Determine the (x, y) coordinate at the center of the cell enclosing the given text.  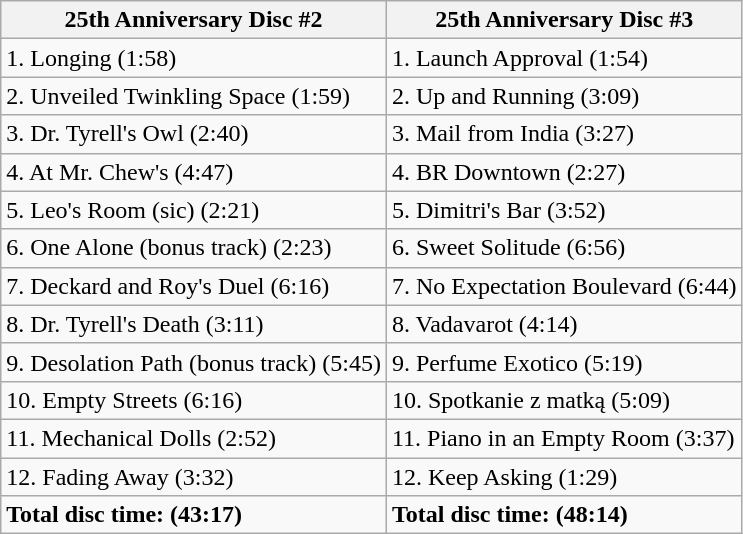
6. Sweet Solitude (6:56) (564, 248)
11. Mechanical Dolls (2:52) (194, 438)
12. Keep Asking (1:29) (564, 477)
3. Mail from India (3:27) (564, 134)
5. Leo's Room (sic) (2:21) (194, 210)
1. Launch Approval (1:54) (564, 58)
3. Dr. Tyrell's Owl (2:40) (194, 134)
10. Spotkanie z matką (5:09) (564, 400)
2. Unveiled Twinkling Space (1:59) (194, 96)
5. Dimitri's Bar (3:52) (564, 210)
Total disc time: (48:14) (564, 515)
8. Vadavarot (4:14) (564, 324)
25th Anniversary Disc #2 (194, 20)
25th Anniversary Disc #3 (564, 20)
7. No Expectation Boulevard (6:44) (564, 286)
8. Dr. Tyrell's Death (3:11) (194, 324)
2. Up and Running (3:09) (564, 96)
10. Empty Streets (6:16) (194, 400)
4. At Mr. Chew's (4:47) (194, 172)
Total disc time: (43:17) (194, 515)
7. Deckard and Roy's Duel (6:16) (194, 286)
4. BR Downtown (2:27) (564, 172)
1. Longing (1:58) (194, 58)
6. One Alone (bonus track) (2:23) (194, 248)
9. Perfume Exotico (5:19) (564, 362)
9. Desolation Path (bonus track) (5:45) (194, 362)
11. Piano in an Empty Room (3:37) (564, 438)
12. Fading Away (3:32) (194, 477)
